Provide the (x, y) coordinate of the cell's center where the given text is located.  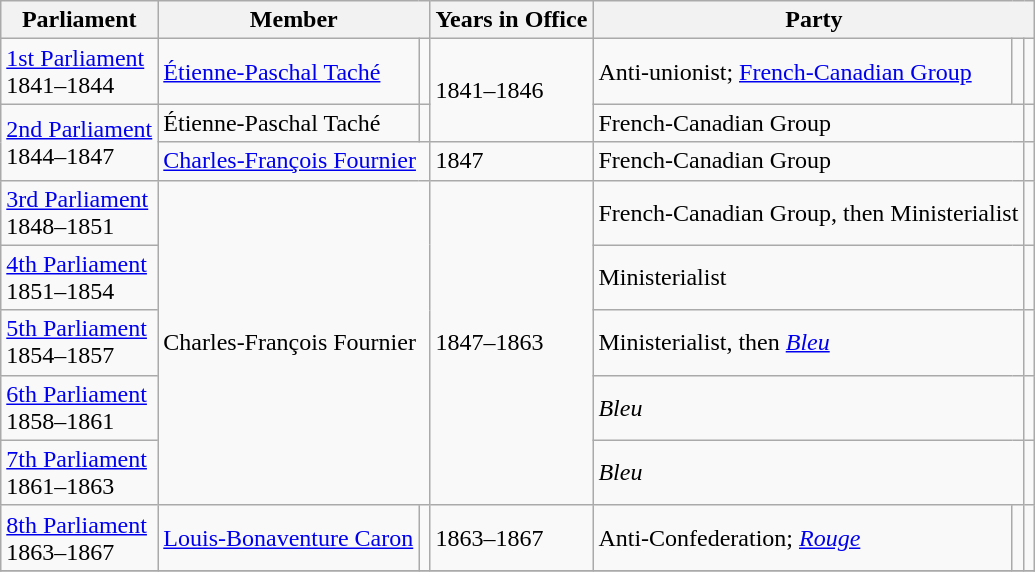
Anti-unionist; French-Canadian Group (802, 72)
Parliament (80, 20)
2nd Parliament1844–1847 (80, 142)
Years in Office (512, 20)
French-Canadian Group, then Ministerialist (808, 212)
6th Parliament1858–1861 (80, 408)
1841–1846 (512, 90)
Ministerialist (808, 278)
5th Parliament1854–1857 (80, 342)
1847–1863 (512, 342)
1st Parliament1841–1844 (80, 72)
Member (294, 20)
Ministerialist, then Bleu (808, 342)
1847 (512, 161)
7th Parliament1861–1863 (80, 472)
8th Parliament1863–1867 (80, 538)
Party (814, 20)
Louis-Bonaventure Caron (288, 538)
4th Parliament1851–1854 (80, 278)
3rd Parliament1848–1851 (80, 212)
1863–1867 (512, 538)
Anti-Confederation; Rouge (802, 538)
